Identify which cell holds the provided text, then report its (X, Y) central coordinate. 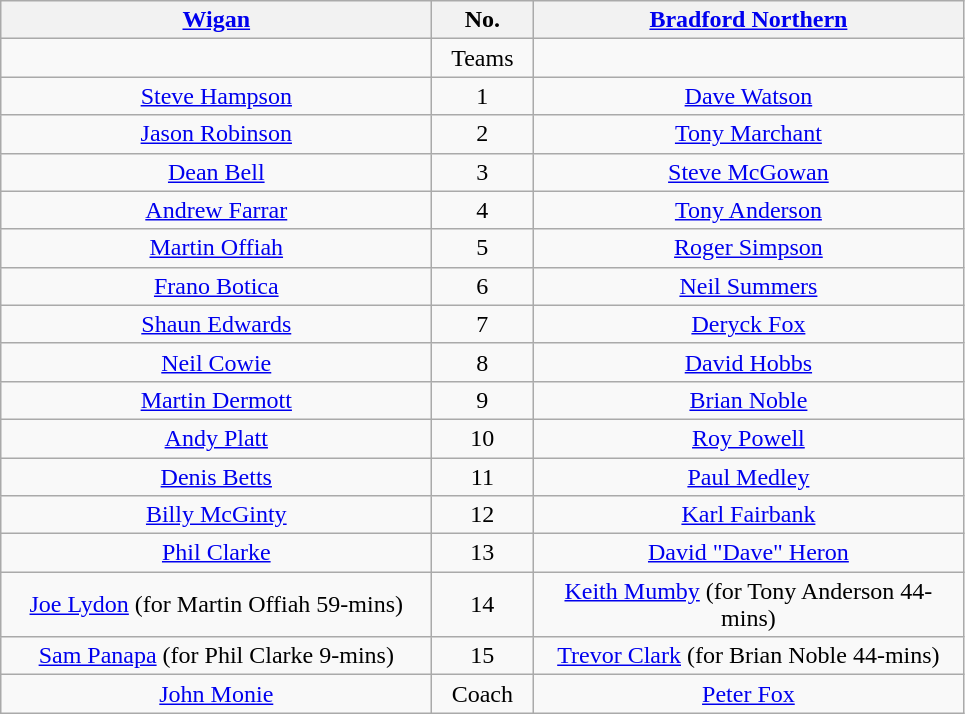
Neil Summers (748, 286)
Peter Fox (748, 694)
Martin Dermott (216, 400)
Sam Panapa (for Phil Clarke 9-mins) (216, 656)
3 (482, 172)
10 (482, 438)
Andy Platt (216, 438)
9 (482, 400)
Deryck Fox (748, 324)
12 (482, 515)
Dean Bell (216, 172)
2 (482, 134)
4 (482, 210)
Martin Offiah (216, 248)
Keith Mumby (for Tony Anderson 44-mins) (748, 604)
Brian Noble (748, 400)
Coach (482, 694)
Steve McGowan (748, 172)
Frano Botica (216, 286)
8 (482, 362)
Andrew Farrar (216, 210)
Trevor Clark (for Brian Noble 44-mins) (748, 656)
Tony Marchant (748, 134)
Phil Clarke (216, 553)
15 (482, 656)
Teams (482, 58)
1 (482, 96)
Paul Medley (748, 477)
John Monie (216, 694)
6 (482, 286)
5 (482, 248)
Roy Powell (748, 438)
Shaun Edwards (216, 324)
13 (482, 553)
Joe Lydon (for Martin Offiah 59-mins) (216, 604)
14 (482, 604)
Steve Hampson (216, 96)
11 (482, 477)
Roger Simpson (748, 248)
David "Dave" Heron (748, 553)
7 (482, 324)
Jason Robinson (216, 134)
Wigan (216, 20)
No. (482, 20)
Neil Cowie (216, 362)
Denis Betts (216, 477)
David Hobbs (748, 362)
Billy McGinty (216, 515)
Dave Watson (748, 96)
Karl Fairbank (748, 515)
Tony Anderson (748, 210)
Bradford Northern (748, 20)
